For the text-containing cell, return its midpoint in [X, Y] coordinate format. 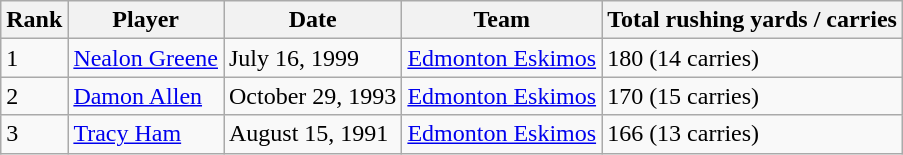
Nealon Greene [146, 58]
2 [34, 96]
Date [313, 20]
Team [502, 20]
180 (14 carries) [752, 58]
Player [146, 20]
October 29, 1993 [313, 96]
1 [34, 58]
Tracy Ham [146, 134]
Rank [34, 20]
July 16, 1999 [313, 58]
166 (13 carries) [752, 134]
August 15, 1991 [313, 134]
3 [34, 134]
170 (15 carries) [752, 96]
Damon Allen [146, 96]
Total rushing yards / carries [752, 20]
